Identify which cell holds the provided text, then report its [x, y] central coordinate. 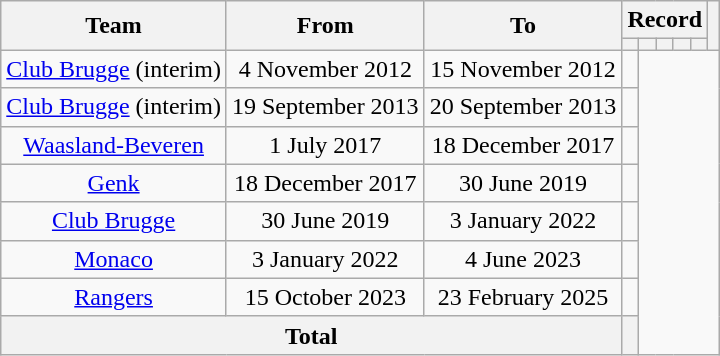
4 November 2012 [325, 69]
Record [665, 20]
Monaco [114, 259]
To [523, 26]
4 June 2023 [523, 259]
From [325, 26]
Team [114, 26]
Rangers [114, 297]
Total [312, 335]
Genk [114, 183]
Waasland-Beveren [114, 145]
Club Brugge [114, 221]
15 November 2012 [523, 69]
19 September 2013 [325, 107]
1 July 2017 [325, 145]
20 September 2013 [523, 107]
23 February 2025 [523, 297]
15 October 2023 [325, 297]
